Scan for the cell matching the given text and deliver its (x, y) coordinate at center. 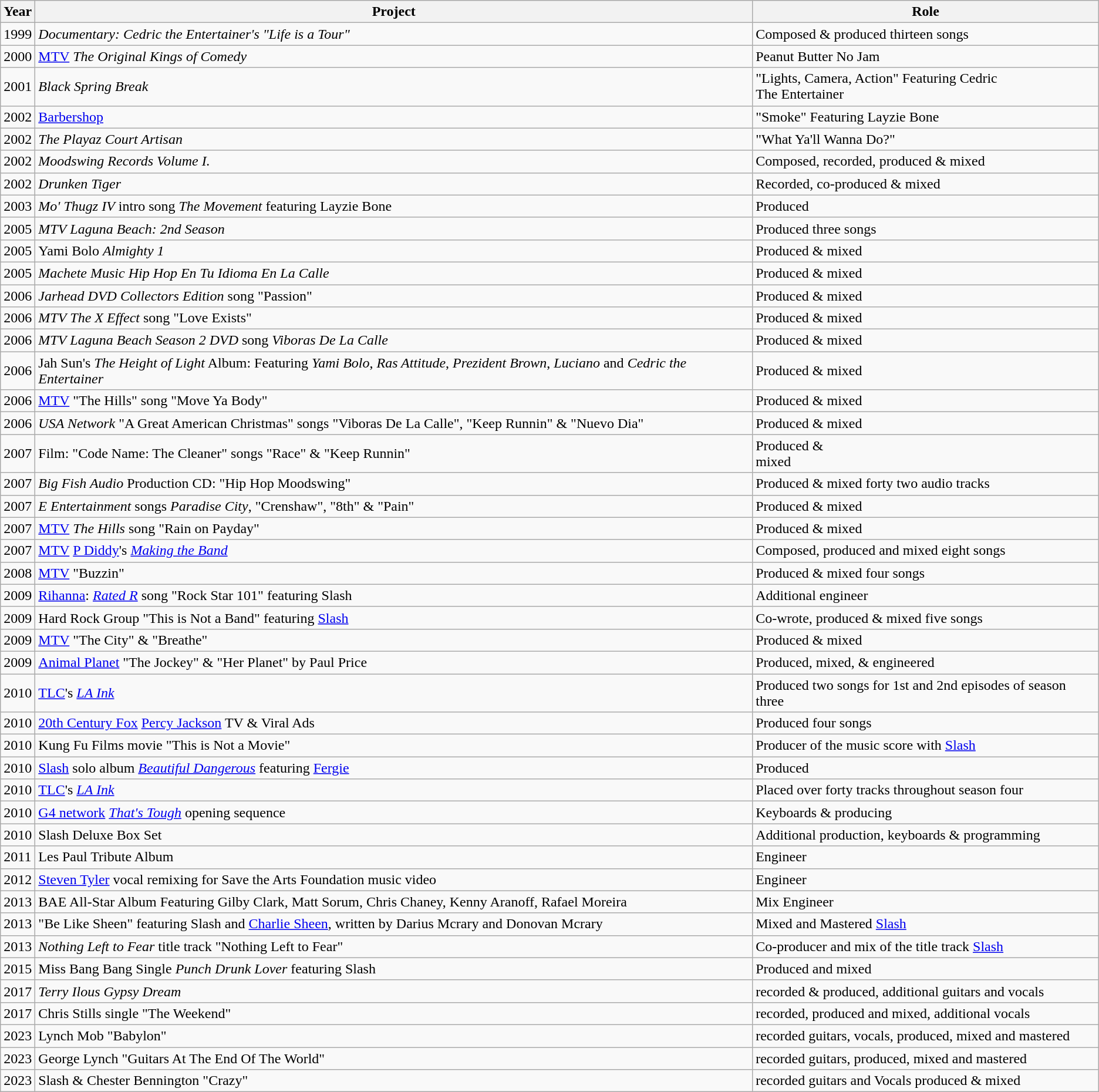
recorded, produced and mixed, additional vocals (926, 1013)
Animal Planet "The Jockey" & "Her Planet" by Paul Price (394, 662)
MTV P Diddy's Making the Band (394, 551)
Mo' Thugz IV intro song The Movement featuring Layzie Bone (394, 206)
MTV "The City" & "Breathe" (394, 640)
Miss Bang Bang Single Punch Drunk Lover featuring Slash (394, 969)
Produced and mixed (926, 969)
Yami Bolo Almighty 1 (394, 251)
Les Paul Tribute Album (394, 857)
20th Century Fox Percy Jackson TV & Viral Ads (394, 723)
Placed over forty tracks throughout season four (926, 790)
recorded guitars, vocals, produced, mixed and mastered (926, 1036)
2001 (18, 87)
2008 (18, 573)
Produced & mixed four songs (926, 573)
Jarhead DVD Collectors Edition song "Passion" (394, 295)
Machete Music Hip Hop En Tu Idioma En La Calle (394, 273)
Recorded, co-produced & mixed (926, 184)
Slash & Chester Bennington "Crazy" (394, 1081)
MTV "The Hills" song "Move Ya Body" (394, 401)
Moodswing Records Volume I. (394, 161)
MTV The X Effect song "Love Exists" (394, 318)
"What Ya'll Wanna Do?" (926, 139)
Composed & produced thirteen songs (926, 34)
Steven Tyler vocal remixing for Save the Arts Foundation music video (394, 879)
"Be Like Sheen" featuring Slash and Charlie Sheen, written by Darius Mcrary and Donovan Mcrary (394, 924)
MTV Laguna Beach Season 2 DVD song Viboras De La Calle (394, 341)
Hard Rock Group "This is Not a Band" featuring Slash (394, 618)
2000 (18, 56)
Lynch Mob "Babylon" (394, 1036)
Project (394, 12)
Peanut Butter No Jam (926, 56)
Produced two songs for 1st and 2nd episodes of season three (926, 693)
Role (926, 12)
George Lynch "Guitars At The End Of The World" (394, 1059)
Produced four songs (926, 723)
recorded & produced, additional guitars and vocals (926, 991)
Jah Sun's The Height of Light Album: Featuring Yami Bolo, Ras Attitude, Prezident Brown, Luciano and Cedric the Entertainer (394, 371)
Documentary: Cedric the Entertainer's "Life is a Tour" (394, 34)
"Smoke" Featuring Layzie Bone (926, 117)
G4 network That's Tough opening sequence (394, 813)
Keyboards & producing (926, 813)
Co-producer and mix of the title track Slash (926, 946)
Year (18, 12)
Mix Engineer (926, 902)
Additional production, keyboards & programming (926, 835)
Black Spring Break (394, 87)
Kung Fu Films movie "This is Not a Movie" (394, 746)
2015 (18, 969)
Film: "Code Name: The Cleaner" songs "Race" & "Keep Runnin" (394, 453)
Big Fish Audio Production CD: "Hip Hop Moodswing" (394, 484)
2012 (18, 879)
Composed, recorded, produced & mixed (926, 161)
Produced three songs (926, 228)
Producer of the music score with Slash (926, 746)
Rihanna: Rated R song "Rock Star 101" featuring Slash (394, 595)
Nothing Left to Fear title track "Nothing Left to Fear" (394, 946)
Produced &mixed (926, 453)
MTV Laguna Beach: 2nd Season (394, 228)
Chris Stills single "The Weekend" (394, 1013)
BAE All-Star Album Featuring Gilby Clark, Matt Sorum, Chris Chaney, Kenny Aranoff, Rafael Moreira (394, 902)
Additional engineer (926, 595)
1999 (18, 34)
Drunken Tiger (394, 184)
2011 (18, 857)
Produced, mixed, & engineered (926, 662)
Barbershop (394, 117)
Co-wrote, produced & mixed five songs (926, 618)
MTV The Original Kings of Comedy (394, 56)
2003 (18, 206)
"Lights, Camera, Action" Featuring CedricThe Entertainer (926, 87)
Composed, produced and mixed eight songs (926, 551)
Slash Deluxe Box Set (394, 835)
Terry Ilous Gypsy Dream (394, 991)
Mixed and Mastered Slash (926, 924)
MTV The Hills song "Rain on Payday" (394, 528)
MTV "Buzzin" (394, 573)
The Playaz Court Artisan (394, 139)
E Entertainment songs Paradise City, "Crenshaw", "8th" & "Pain" (394, 506)
recorded guitars and Vocals produced & mixed (926, 1081)
USA Network "A Great American Christmas" songs "Viboras De La Calle", "Keep Runnin" & "Nuevo Dia" (394, 423)
Slash solo album Beautiful Dangerous featuring Fergie (394, 768)
recorded guitars, produced, mixed and mastered (926, 1059)
Produced & mixed forty two audio tracks (926, 484)
